Extract the (x, y) coordinate from the center of the cell holding the provided text.  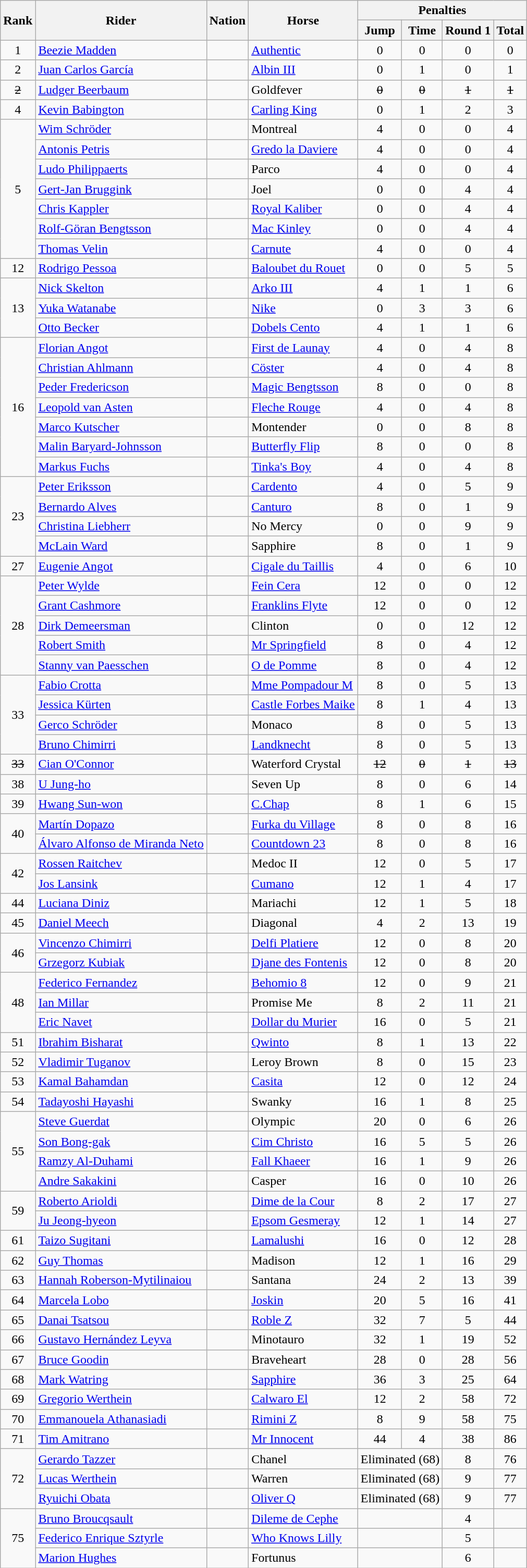
O de Pomme (303, 665)
Parco (303, 169)
Mr Innocent (303, 1439)
56 (510, 1359)
41 (510, 1300)
Diagonal (303, 923)
Daniel Meech (121, 923)
Rank (18, 20)
Oliver Q (303, 1498)
Authentic (303, 50)
Behomio 8 (303, 983)
Leopold van Asten (121, 407)
Who Knows Lilly (303, 1538)
65 (18, 1320)
Marion Hughes (121, 1558)
Cim Christo (303, 1141)
Fortunus (303, 1558)
Guy Thomas (121, 1260)
Fabio Crotta (121, 685)
71 (18, 1439)
Royal Kaliber (303, 209)
Time (422, 30)
54 (18, 1101)
Casper (303, 1181)
Robert Smith (121, 645)
Cumano (303, 884)
Christina Liebherr (121, 526)
62 (18, 1260)
Bruce Goodin (121, 1359)
Marco Kutscher (121, 427)
Thomas Velin (121, 249)
Swanky (303, 1101)
Tinka's Boy (303, 467)
Promise Me (303, 1002)
Gerco Schröder (121, 725)
Rimini Z (303, 1419)
11 (468, 1002)
Dollar du Murier (303, 1022)
Mr Springfield (303, 645)
40 (18, 834)
18 (510, 903)
Dileme de Cephe (303, 1518)
Steve Guerdat (121, 1121)
Taizo Sugitani (121, 1241)
Peder Fredericson (121, 387)
Cardento (303, 486)
Ludger Beerbaum (121, 90)
Martín Dopazo (121, 824)
Bruno Chimirri (121, 744)
Grant Cashmore (121, 606)
Ju Jeong-hyeon (121, 1221)
Carnute (303, 249)
Jos Lansink (121, 884)
Santana (303, 1280)
Clinton (303, 626)
Jessica Kürten (121, 705)
Ryuichi Obata (121, 1498)
McLain Ward (121, 546)
Joskin (303, 1300)
Marcela Lobo (121, 1300)
76 (510, 1459)
Roble Z (303, 1320)
Gerardo Tazzer (121, 1459)
Baloubet du Rouet (303, 268)
Stanny van Paesschen (121, 665)
Furka du Village (303, 824)
Braveheart (303, 1359)
Juan Carlos García (121, 70)
Franklins Flyte (303, 606)
Montender (303, 427)
67 (18, 1359)
Kamal Bahamdan (121, 1082)
Markus Fuchs (121, 467)
Magic Bengtsson (303, 387)
Emmanouela Athanasiadi (121, 1419)
Waterford Crystal (303, 764)
Nike (303, 308)
53 (18, 1082)
Warren (303, 1478)
Lucas Werthein (121, 1478)
Beezie Madden (121, 50)
Fall Khaeer (303, 1161)
Hannah Roberson-Mytilinaiou (121, 1280)
69 (18, 1399)
Cian O'Connor (121, 764)
Rossen Raitchev (121, 863)
Hwang Sun-won (121, 804)
70 (18, 1419)
Joel (303, 189)
Montreal (303, 129)
Rolf-Göran Bengtsson (121, 228)
Horse (303, 20)
Goldfever (303, 90)
45 (18, 923)
51 (18, 1042)
Round 1 (468, 30)
C.Chap (303, 804)
42 (18, 873)
Countdown 23 (303, 843)
Penalties (442, 10)
Fleche Rouge (303, 407)
Eric Navet (121, 1022)
Dime de la Cour (303, 1200)
Ibrahim Bisharat (121, 1042)
Landknecht (303, 744)
Chris Kappler (121, 209)
Canturo (303, 506)
Carling King (303, 109)
Seven Up (303, 784)
68 (18, 1379)
Dobels Cento (303, 328)
Peter Eriksson (121, 486)
Djane des Fontenis (303, 963)
Son Bong-gak (121, 1141)
Wim Schröder (121, 129)
Gredo la Daviere (303, 149)
Cigale du Taillis (303, 566)
36 (379, 1379)
Eugenie Angot (121, 566)
Peter Wylde (121, 586)
Gustavo Hernández Leyva (121, 1340)
Federico Fernandez (121, 983)
Vincenzo Chimirri (121, 943)
Madison (303, 1260)
Mme Pompadour M (303, 685)
Casita (303, 1082)
Ramzy Al-Duhami (121, 1161)
No Mercy (303, 526)
66 (18, 1340)
Andre Sakakini (121, 1181)
Nation (227, 20)
Qwinto (303, 1042)
Calwaro El (303, 1399)
Lamalushi (303, 1241)
Malin Baryard-Johnsson (121, 447)
Kevin Babington (121, 109)
Otto Becker (121, 328)
29 (510, 1260)
Minotauro (303, 1340)
Danai Tsatsou (121, 1320)
22 (510, 1042)
Fein Cera (303, 586)
Arko III (303, 288)
Álvaro Alfonso de Miranda Neto (121, 843)
Luciana Diniz (121, 903)
Cöster (303, 367)
Nick Skelton (121, 288)
Butterfly Flip (303, 447)
Mac Kinley (303, 228)
Ludo Philippaerts (121, 169)
Bernardo Alves (121, 506)
Christian Ahlmann (121, 367)
Ian Millar (121, 1002)
Grzegorz Kubiak (121, 963)
Vladimir Tuganov (121, 1062)
Olympic (303, 1121)
Medoc II (303, 863)
48 (18, 1002)
Chanel (303, 1459)
63 (18, 1280)
Roberto Arioldi (121, 1200)
86 (510, 1439)
Florian Angot (121, 348)
Tim Amitrano (121, 1439)
Gregorio Werthein (121, 1399)
Castle Forbes Maike (303, 705)
Mark Watring (121, 1379)
Dirk Demeersman (121, 626)
59 (18, 1210)
Monaco (303, 725)
Federico Enrique Sztyrle (121, 1538)
46 (18, 953)
7 (422, 1320)
Mariachi (303, 903)
Epsom Gesmeray (303, 1221)
Bruno Broucqsault (121, 1518)
Total (510, 30)
Leroy Brown (303, 1062)
61 (18, 1241)
First de Launay (303, 348)
Gert-Jan Bruggink (121, 189)
Antonis Petris (121, 149)
Rider (121, 20)
U Jung-ho (121, 784)
Rodrigo Pessoa (121, 268)
Yuka Watanabe (121, 308)
Tadayoshi Hayashi (121, 1101)
Albin III (303, 70)
Delfi Platiere (303, 943)
55 (18, 1151)
Jump (379, 30)
